Capture the cell that displays the provided text and extract its (X, Y) central coordinate. 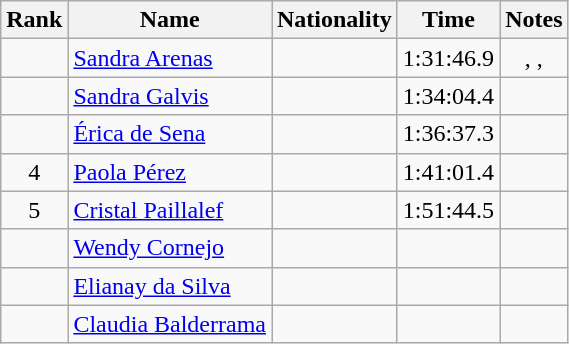
1:34:04.4 (448, 96)
Nationality (335, 20)
1:41:01.4 (448, 172)
1:51:44.5 (448, 210)
Elianay da Silva (170, 286)
Name (170, 20)
Time (448, 20)
5 (34, 210)
Wendy Cornejo (170, 248)
Érica de Sena (170, 134)
Sandra Arenas (170, 58)
1:36:37.3 (448, 134)
Paola Pérez (170, 172)
Cristal Paillalef (170, 210)
, , (534, 58)
Rank (34, 20)
1:31:46.9 (448, 58)
4 (34, 172)
Sandra Galvis (170, 96)
Claudia Balderrama (170, 324)
Notes (534, 20)
